Identify which cell holds the provided text, then report its [X, Y] central coordinate. 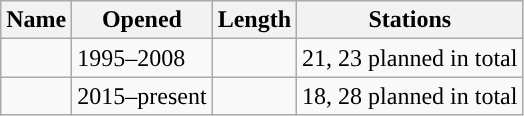
Name [36, 20]
Opened [142, 20]
21, 23 planned in total [410, 58]
Length [254, 20]
2015–present [142, 96]
18, 28 planned in total [410, 96]
Stations [410, 20]
1995–2008 [142, 58]
